Return [X, Y] of the center of cell containing provided text 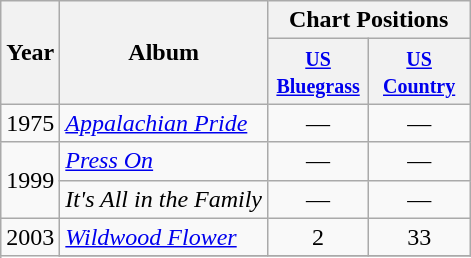
US Country [420, 72]
33 [420, 237]
1975 [30, 123]
Album [164, 52]
2 [318, 237]
It's All in the Family [164, 199]
Chart Positions [369, 20]
Year [30, 52]
US Bluegrass [318, 72]
1999 [30, 180]
Wildwood Flower [164, 237]
2003 [30, 237]
Appalachian Pride [164, 123]
Press On [164, 161]
